Scan for the cell matching the given text and deliver its [X, Y] coordinate at center. 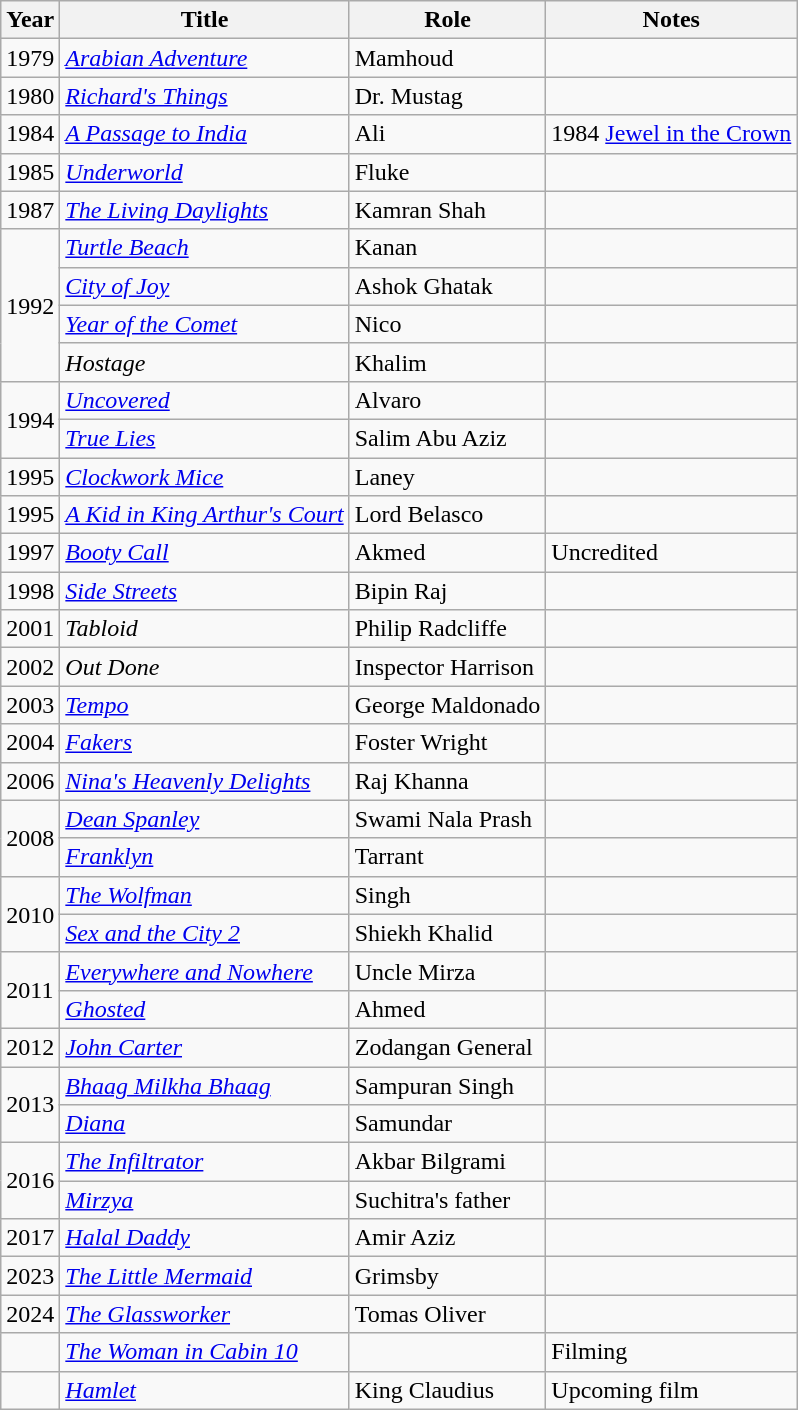
Ashok Ghatak [448, 286]
Turtle Beach [204, 248]
The Living Daylights [204, 210]
2002 [30, 667]
Ahmed [448, 1009]
The Infiltrator [204, 1162]
1998 [30, 591]
Nico [448, 324]
The Little Mermaid [204, 1276]
2010 [30, 914]
Zodangan General [448, 1047]
The Glassworker [204, 1314]
Shiekh Khalid [448, 933]
Kamran Shah [448, 210]
Underworld [204, 172]
1980 [30, 96]
1979 [30, 58]
George Maldonado [448, 705]
Title [204, 20]
2004 [30, 743]
Akbar Bilgrami [448, 1162]
John Carter [204, 1047]
Year [30, 20]
Ali [448, 134]
Tarrant [448, 857]
True Lies [204, 438]
Out Done [204, 667]
Notes [672, 20]
King Claudius [448, 1390]
Samundar [448, 1124]
Raj Khanna [448, 781]
Singh [448, 895]
Nina's Heavenly Delights [204, 781]
Sampuran Singh [448, 1085]
Uncle Mirza [448, 971]
Ghosted [204, 1009]
2008 [30, 838]
Uncredited [672, 553]
2012 [30, 1047]
2023 [30, 1276]
Swami Nala Prash [448, 819]
Filming [672, 1352]
Tabloid [204, 629]
Hamlet [204, 1390]
Everywhere and Nowhere [204, 971]
Dr. Mustag [448, 96]
1985 [30, 172]
1987 [30, 210]
2017 [30, 1238]
A Kid in King Arthur's Court [204, 515]
Philip Radcliffe [448, 629]
1992 [30, 305]
Upcoming film [672, 1390]
Sex and the City 2 [204, 933]
1984 Jewel in the Crown [672, 134]
Dean Spanley [204, 819]
City of Joy [204, 286]
Khalim [448, 362]
Suchitra's father [448, 1200]
Fakers [204, 743]
2011 [30, 990]
Year of the Comet [204, 324]
Mamhoud [448, 58]
Amir Aziz [448, 1238]
The Woman in Cabin 10 [204, 1352]
Halal Daddy [204, 1238]
2013 [30, 1104]
Bhaag Milkha Bhaag [204, 1085]
Mirzya [204, 1200]
Inspector Harrison [448, 667]
Alvaro [448, 400]
Bipin Raj [448, 591]
Hostage [204, 362]
Franklyn [204, 857]
Uncovered [204, 400]
Side Streets [204, 591]
2024 [30, 1314]
Foster Wright [448, 743]
Kanan [448, 248]
2003 [30, 705]
Diana [204, 1124]
Role [448, 20]
1994 [30, 419]
Richard's Things [204, 96]
1997 [30, 553]
Booty Call [204, 553]
2001 [30, 629]
2006 [30, 781]
Tempo [204, 705]
Fluke [448, 172]
A Passage to India [204, 134]
The Wolfman [204, 895]
1984 [30, 134]
Akmed [448, 553]
2016 [30, 1181]
Tomas Oliver [448, 1314]
Clockwork Mice [204, 477]
Grimsby [448, 1276]
Lord Belasco [448, 515]
Arabian Adventure [204, 58]
Salim Abu Aziz [448, 438]
Laney [448, 477]
